Scan for the cell matching the given text and deliver its [x, y] coordinate at center. 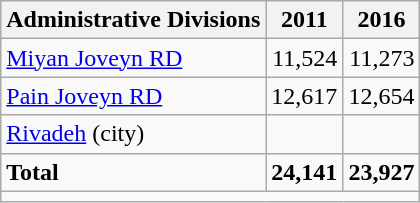
Pain Joveyn RD [134, 96]
Total [134, 172]
Miyan Joveyn RD [134, 58]
23,927 [382, 172]
Administrative Divisions [134, 20]
11,273 [382, 58]
11,524 [304, 58]
2016 [382, 20]
12,654 [382, 96]
12,617 [304, 96]
2011 [304, 20]
Rivadeh (city) [134, 134]
24,141 [304, 172]
